Locate the cell with the specified text and output its [x, y] center coordinate. 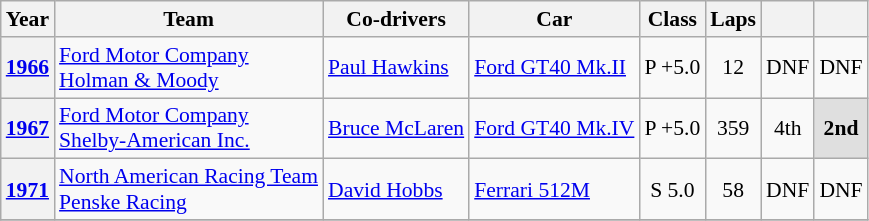
359 [733, 128]
Co-drivers [396, 19]
4th [788, 128]
David Hobbs [396, 190]
1967 [28, 128]
Ford GT40 Mk.II [554, 68]
Ford Motor Company Holman & Moody [188, 68]
Laps [733, 19]
2nd [840, 128]
Paul Hawkins [396, 68]
Ford Motor Company Shelby-American Inc. [188, 128]
Class [672, 19]
Year [28, 19]
Bruce McLaren [396, 128]
S 5.0 [672, 190]
Ferrari 512M [554, 190]
12 [733, 68]
1971 [28, 190]
Team [188, 19]
1966 [28, 68]
Ford GT40 Mk.IV [554, 128]
Car [554, 19]
58 [733, 190]
North American Racing Team Penske Racing [188, 190]
